Output the (x, y) coordinate of the center of the cell containing the given text.  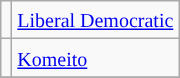
Komeito (96, 58)
Liberal Democratic (96, 20)
